Provide the [X, Y] coordinate of the cell's center where the given text is located.  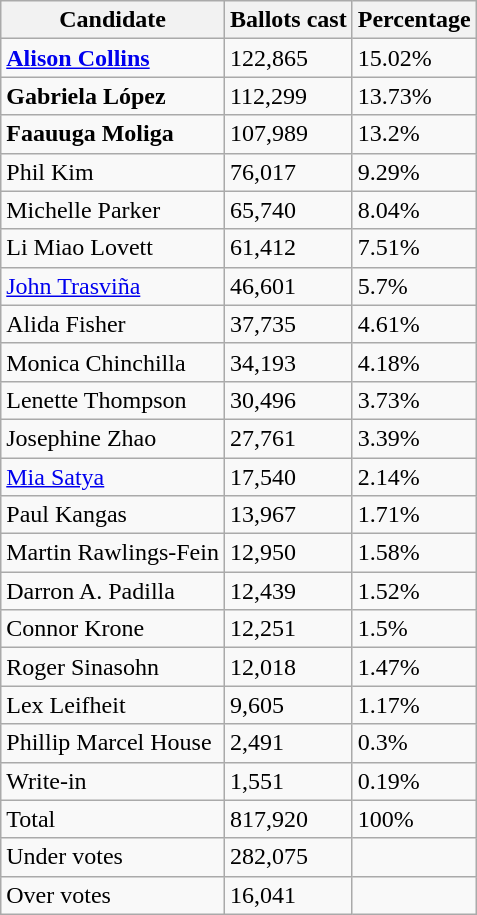
Li Miao Lovett [113, 248]
Michelle Parker [113, 210]
13.73% [414, 96]
13.2% [414, 134]
46,601 [288, 286]
Percentage [414, 20]
1.17% [414, 705]
100% [414, 819]
Connor Krone [113, 629]
5.7% [414, 286]
Phillip Marcel House [113, 743]
112,299 [288, 96]
122,865 [288, 58]
Over votes [113, 895]
Roger Sinasohn [113, 667]
Monica Chinchilla [113, 362]
Gabriela López [113, 96]
7.51% [414, 248]
12,018 [288, 667]
Lex Leifheit [113, 705]
12,950 [288, 553]
16,041 [288, 895]
Phil Kim [113, 172]
9,605 [288, 705]
4.18% [414, 362]
Darron A. Padilla [113, 591]
Ballots cast [288, 20]
37,735 [288, 324]
12,439 [288, 591]
76,017 [288, 172]
1.71% [414, 515]
Josephine Zhao [113, 438]
4.61% [414, 324]
Write-in [113, 781]
0.3% [414, 743]
Martin Rawlings-Fein [113, 553]
30,496 [288, 400]
27,761 [288, 438]
61,412 [288, 248]
282,075 [288, 857]
Paul Kangas [113, 515]
65,740 [288, 210]
1.47% [414, 667]
Alison Collins [113, 58]
Candidate [113, 20]
Alida Fisher [113, 324]
12,251 [288, 629]
8.04% [414, 210]
3.73% [414, 400]
1.5% [414, 629]
Faauuga Moliga [113, 134]
Total [113, 819]
1.58% [414, 553]
3.39% [414, 438]
34,193 [288, 362]
107,989 [288, 134]
1.52% [414, 591]
0.19% [414, 781]
9.29% [414, 172]
Mia Satya [113, 477]
1,551 [288, 781]
817,920 [288, 819]
17,540 [288, 477]
15.02% [414, 58]
Lenette Thompson [113, 400]
John Trasviña [113, 286]
13,967 [288, 515]
Under votes [113, 857]
2.14% [414, 477]
2,491 [288, 743]
